Provide the [x, y] coordinate of the cell's center where the given text is located.  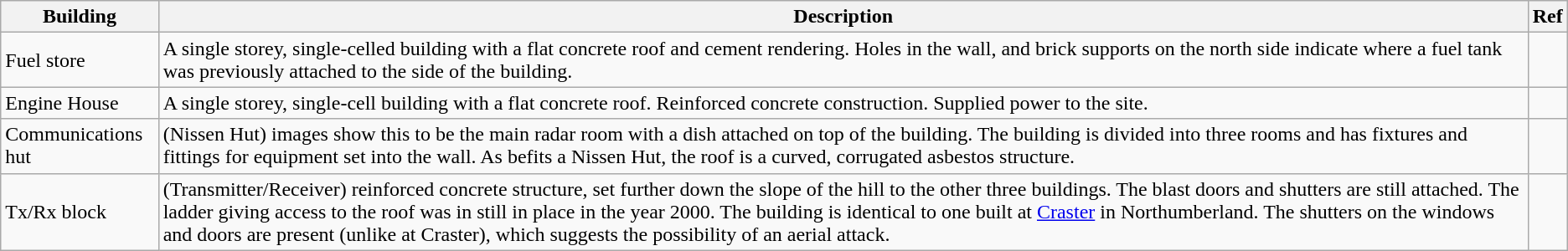
Description [843, 17]
Fuel store [80, 60]
A single storey, single-cell building with a flat concrete roof. Reinforced concrete construction. Supplied power to the site. [843, 103]
Tx/Rx block [80, 212]
Building [80, 17]
Communications hut [80, 146]
Engine House [80, 103]
Ref [1548, 17]
